Return (x, y) of the center of cell containing provided text 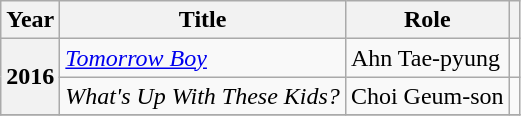
2016 (30, 77)
Role (427, 20)
Tomorrow Boy (203, 58)
Ahn Tae-pyung (427, 58)
What's Up With These Kids? (203, 96)
Title (203, 20)
Choi Geum-son (427, 96)
Year (30, 20)
